Find where the given text appears and provide that cell's center as [x, y] coordinate. 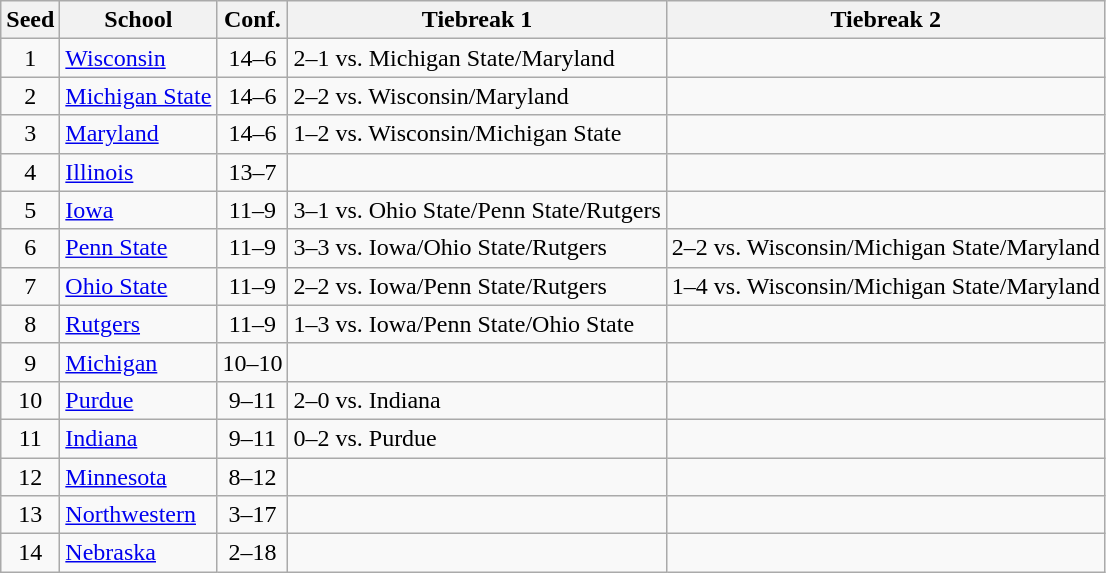
8–12 [252, 477]
1 [30, 58]
3–3 vs. Iowa/Ohio State/Rutgers [477, 248]
10 [30, 400]
13 [30, 515]
3–17 [252, 515]
2–18 [252, 553]
1–3 vs. Iowa/Penn State/Ohio State [477, 324]
Rutgers [138, 324]
2 [30, 96]
6 [30, 248]
10–10 [252, 362]
School [138, 20]
3 [30, 134]
2–1 vs. Michigan State/Maryland [477, 58]
7 [30, 286]
Michigan State [138, 96]
14 [30, 553]
Tiebreak 2 [886, 20]
5 [30, 210]
Penn State [138, 248]
1–4 vs. Wisconsin/Michigan State/Maryland [886, 286]
Wisconsin [138, 58]
Conf. [252, 20]
4 [30, 172]
0–2 vs. Purdue [477, 438]
2–2 vs. Wisconsin/Maryland [477, 96]
Illinois [138, 172]
Michigan [138, 362]
Ohio State [138, 286]
Purdue [138, 400]
Iowa [138, 210]
Nebraska [138, 553]
Indiana [138, 438]
1–2 vs. Wisconsin/Michigan State [477, 134]
2–2 vs. Wisconsin/Michigan State/Maryland [886, 248]
2–2 vs. Iowa/Penn State/Rutgers [477, 286]
3–1 vs. Ohio State/Penn State/Rutgers [477, 210]
Maryland [138, 134]
Seed [30, 20]
12 [30, 477]
13–7 [252, 172]
11 [30, 438]
2–0 vs. Indiana [477, 400]
Northwestern [138, 515]
Tiebreak 1 [477, 20]
9 [30, 362]
8 [30, 324]
Minnesota [138, 477]
